Output the (x, y) coordinate of the center of the cell containing the given text.  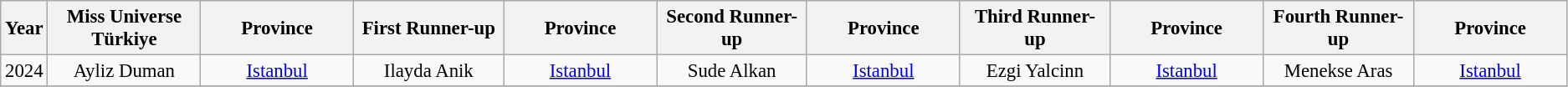
Second Runner-up (732, 28)
Fourth Runner-up (1338, 28)
Ayliz Duman (124, 71)
Menekse Aras (1338, 71)
Ilayda Anik (428, 71)
Miss Universe Türkiye (124, 28)
Third Runner-up (1035, 28)
Ezgi Yalcinn (1035, 71)
Year (24, 28)
Sude Alkan (732, 71)
2024 (24, 71)
First Runner-up (428, 28)
